Extract the (x, y) coordinate from the center of the cell holding the provided text.  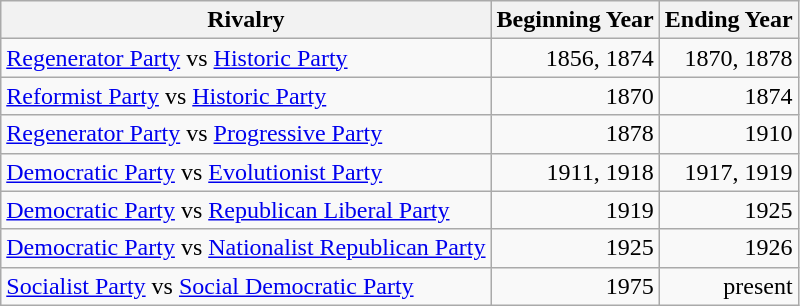
1975 (575, 286)
Socialist Party vs Social Democratic Party (246, 286)
1911, 1918 (575, 172)
1878 (575, 134)
1919 (575, 210)
1856, 1874 (575, 58)
1926 (728, 248)
Reformist Party vs Historic Party (246, 96)
Regenerator Party vs Progressive Party (246, 134)
1910 (728, 134)
Beginning Year (575, 20)
Regenerator Party vs Historic Party (246, 58)
1870 (575, 96)
1874 (728, 96)
Democratic Party vs Nationalist Republican Party (246, 248)
Ending Year (728, 20)
1917, 1919 (728, 172)
present (728, 286)
Rivalry (246, 20)
Democratic Party vs Evolutionist Party (246, 172)
Democratic Party vs Republican Liberal Party (246, 210)
1870, 1878 (728, 58)
